Locate the cell with the specified text and output its (x, y) center coordinate. 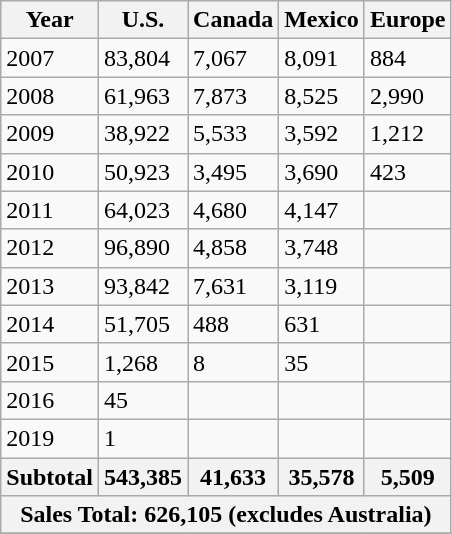
Subtotal (50, 477)
2009 (50, 134)
423 (408, 172)
2,990 (408, 96)
3,690 (322, 172)
93,842 (144, 286)
3,592 (322, 134)
2014 (50, 324)
631 (322, 324)
2007 (50, 58)
Canada (234, 20)
8 (234, 362)
35 (322, 362)
64,023 (144, 210)
2019 (50, 438)
3,119 (322, 286)
488 (234, 324)
50,923 (144, 172)
3,748 (322, 248)
2012 (50, 248)
7,631 (234, 286)
61,963 (144, 96)
1,268 (144, 362)
4,147 (322, 210)
41,633 (234, 477)
7,873 (234, 96)
38,922 (144, 134)
Year (50, 20)
1 (144, 438)
Sales Total: 626,105 (excludes Australia) (226, 515)
2013 (50, 286)
884 (408, 58)
4,680 (234, 210)
Mexico (322, 20)
2016 (50, 400)
543,385 (144, 477)
2008 (50, 96)
96,890 (144, 248)
5,509 (408, 477)
83,804 (144, 58)
2010 (50, 172)
U.S. (144, 20)
1,212 (408, 134)
51,705 (144, 324)
35,578 (322, 477)
2015 (50, 362)
45 (144, 400)
7,067 (234, 58)
5,533 (234, 134)
4,858 (234, 248)
8,091 (322, 58)
8,525 (322, 96)
Europe (408, 20)
2011 (50, 210)
3,495 (234, 172)
